Scan for the cell matching the given text and deliver its (X, Y) coordinate at center. 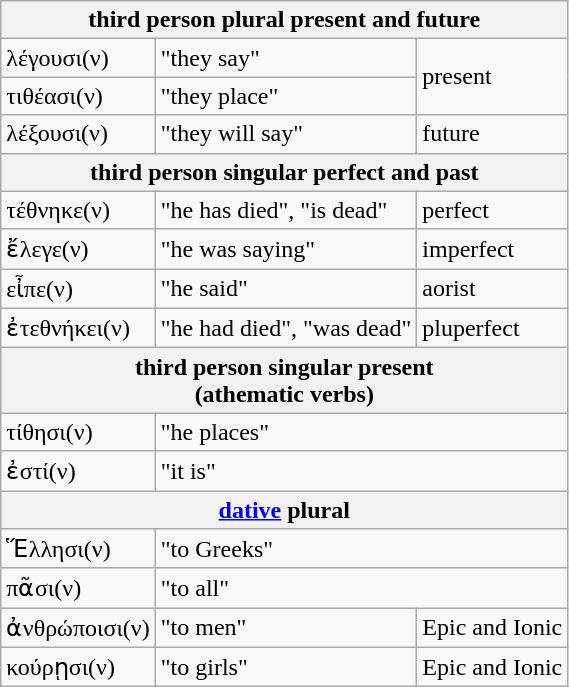
λέξουσι(ν) (78, 134)
future (492, 134)
"they place" (286, 96)
πᾶσι(ν) (78, 588)
ἔλεγε(ν) (78, 249)
third person plural present and future (284, 20)
ἐτεθνήκει(ν) (78, 328)
present (492, 77)
third person singular perfect and past (284, 172)
"he places" (362, 432)
λέγουσι(ν) (78, 58)
"he said" (286, 289)
τίθησι(ν) (78, 432)
pluperfect (492, 328)
"he had died", "was dead" (286, 328)
perfect (492, 210)
"to Greeks" (362, 549)
"they will say" (286, 134)
aorist (492, 289)
"it is" (362, 471)
ἐστί(ν) (78, 471)
"to all" (362, 588)
"they say" (286, 58)
τιθέασι(ν) (78, 96)
third person singular present(athematic verbs) (284, 380)
"to men" (286, 628)
dative plural (284, 509)
ἀνθρώποισι(ν) (78, 628)
"he was saying" (286, 249)
"he has died", "is dead" (286, 210)
"to girls" (286, 667)
εἶπε(ν) (78, 289)
imperfect (492, 249)
κούρῃσι(ν) (78, 667)
τέθνηκε(ν) (78, 210)
Ἕλλησι(ν) (78, 549)
